Identify which cell holds the provided text, then report its (x, y) central coordinate. 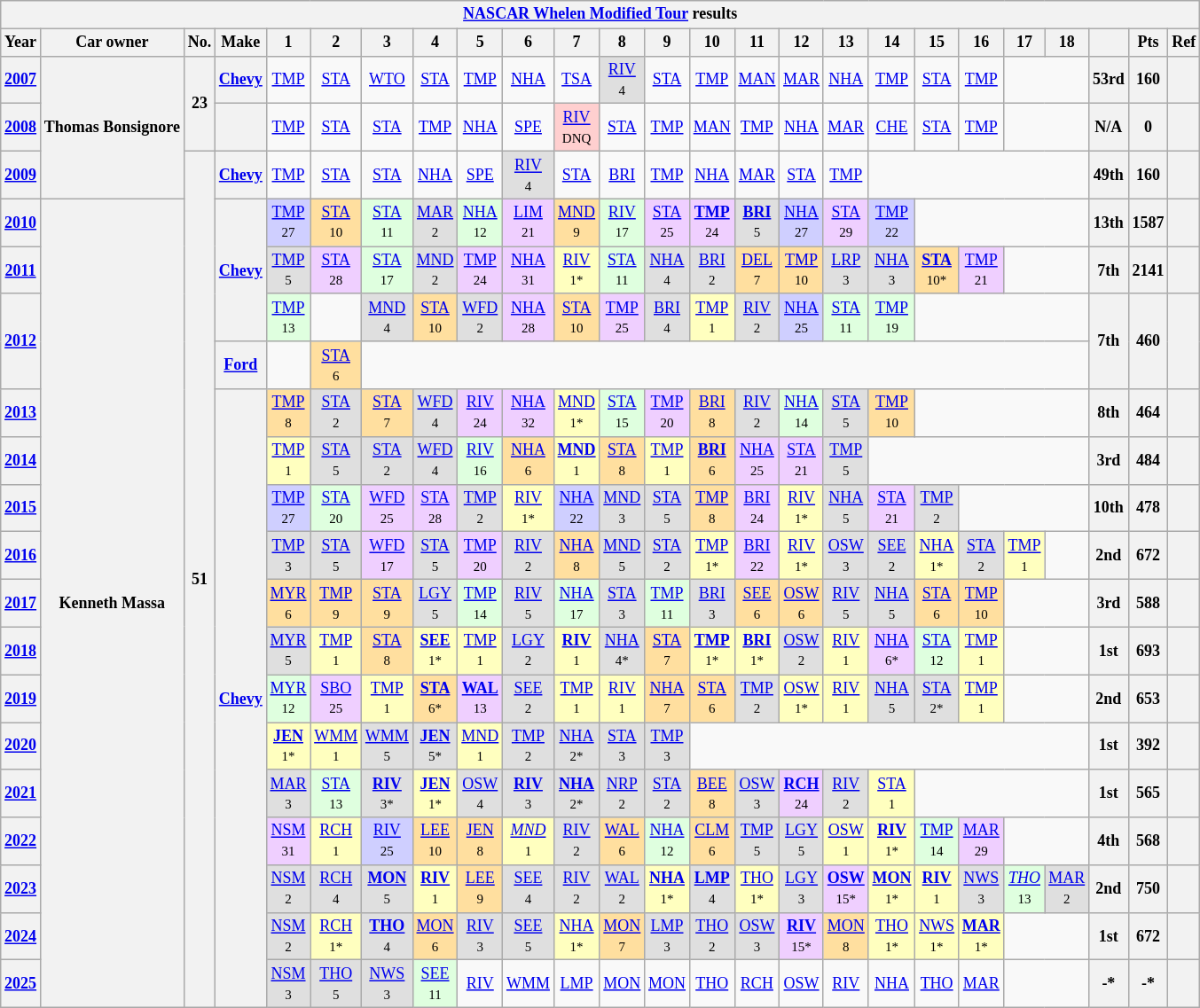
WFD2 (481, 317)
588 (1148, 603)
13th (1109, 223)
OSW15* (846, 889)
TSA (576, 80)
568 (1148, 841)
10 (711, 43)
NHA7 (667, 699)
16 (981, 43)
MON7 (623, 936)
2025 (21, 984)
DEL7 (757, 270)
BRI24 (757, 508)
RIV16 (481, 460)
Pts (1148, 43)
NHA32 (529, 413)
4 (435, 43)
Ref (1184, 43)
WAL13 (481, 699)
STA29 (846, 223)
RIV24 (481, 413)
LRP3 (846, 270)
750 (1148, 889)
2007 (21, 80)
484 (1148, 460)
NHA14 (802, 413)
MND5 (623, 556)
WMM (529, 984)
TMP21 (981, 270)
RCH4 (336, 889)
NHA6 (529, 460)
2009 (21, 175)
LMP (576, 984)
BRI5 (757, 223)
2010 (21, 223)
5 (481, 43)
RIV3* (388, 793)
10th (1109, 508)
STA2* (937, 699)
17 (1024, 43)
2020 (21, 746)
BRI (623, 175)
LMP3 (667, 936)
RIV17 (623, 223)
11 (757, 43)
2013 (21, 413)
0 (1148, 128)
LGY2 (529, 651)
STA13 (336, 793)
653 (1148, 699)
Ford (240, 365)
WAL6 (623, 841)
13 (846, 43)
2014 (21, 460)
LIM21 (529, 223)
WFD17 (388, 556)
6 (529, 43)
OSW1* (802, 699)
RIV15* (802, 936)
RCH1* (336, 936)
WMM5 (388, 746)
460 (1148, 340)
SEE4 (529, 889)
OSW4 (481, 793)
Thomas Bonsignore (112, 128)
1 (288, 43)
NHA27 (802, 223)
WMM1 (336, 746)
OSW (802, 984)
MAR1* (981, 936)
BRI6 (711, 460)
LEE9 (481, 889)
49th (1109, 175)
2 (336, 43)
JEN5* (435, 746)
MND2 (435, 270)
STA10* (937, 270)
STA9 (388, 603)
MYR5 (288, 651)
MND4 (388, 317)
RIVDNQ (576, 128)
392 (1148, 746)
2021 (21, 793)
MND3 (623, 508)
2019 (21, 699)
3 (388, 43)
STA6* (435, 699)
12 (802, 43)
STA1 (892, 793)
7 (576, 43)
WTO (388, 80)
NHA22 (576, 508)
MON8 (846, 936)
565 (1148, 793)
WAL2 (623, 889)
8th (1109, 413)
RIV25 (388, 841)
LGY3 (802, 889)
2008 (21, 128)
SEE5 (529, 936)
MON1* (892, 889)
2016 (21, 556)
CLM6 (711, 841)
THO2 (711, 936)
STA15 (623, 413)
693 (1148, 651)
JEN8 (481, 841)
THO13 (1024, 889)
SEE1* (435, 651)
Year (21, 43)
NSM3 (288, 984)
BRI4 (667, 317)
TMP13 (288, 317)
2022 (21, 841)
STA17 (388, 270)
BRI1* (757, 651)
2141 (1148, 270)
OSW6 (802, 603)
NHA28 (529, 317)
OSW2 (802, 651)
NHA17 (576, 603)
STA12 (937, 651)
MAR3 (288, 793)
1587 (1148, 223)
SBO25 (336, 699)
18 (1067, 43)
MND1* (576, 413)
NSM31 (288, 841)
NHA3 (892, 270)
MON6 (435, 936)
Make (240, 43)
BRI8 (711, 413)
Car owner (112, 43)
NRP2 (623, 793)
4th (1109, 841)
RCH1 (336, 841)
TMP9 (336, 603)
NASCAR Whelen Modified Tour results (600, 14)
N/A (1109, 128)
SEE11 (435, 984)
NHA4 (667, 270)
SEE6 (757, 603)
THO4 (388, 936)
WFD25 (388, 508)
Kenneth Massa (112, 603)
NHA4* (623, 651)
51 (199, 579)
RCH24 (802, 793)
THO5 (336, 984)
53rd (1109, 80)
TMP22 (892, 223)
No. (199, 43)
2017 (21, 603)
9 (667, 43)
2023 (21, 889)
STA20 (336, 508)
2015 (21, 508)
CHE (892, 128)
BRI2 (711, 270)
RCH (757, 984)
MON5 (388, 889)
MAR29 (981, 841)
TMP11 (667, 603)
23 (199, 103)
OSW1 (846, 841)
TMP19 (892, 317)
15 (937, 43)
BRI3 (711, 603)
NHA6* (892, 651)
BRI22 (757, 556)
LMP4 (711, 889)
2024 (21, 936)
14 (892, 43)
2011 (21, 270)
2012 (21, 340)
2018 (21, 651)
464 (1148, 413)
NHA8 (576, 556)
NHA31 (529, 270)
MYR12 (288, 699)
478 (1148, 508)
MYR6 (288, 603)
NWS1* (937, 936)
8 (623, 43)
BEE8 (711, 793)
STA25 (667, 223)
MND9 (576, 223)
TMP25 (623, 317)
LEE10 (435, 841)
